Identify which cell holds the provided text, then report its [X, Y] central coordinate. 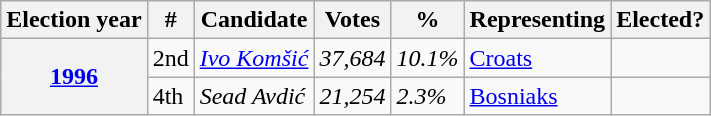
Ivo Komšić [254, 58]
21,254 [352, 96]
10.1% [428, 58]
1996 [74, 77]
% [428, 20]
37,684 [352, 58]
Elected? [660, 20]
# [170, 20]
Croats [538, 58]
Bosniaks [538, 96]
Election year [74, 20]
Candidate [254, 20]
Sead Avdić [254, 96]
4th [170, 96]
Votes [352, 20]
2nd [170, 58]
2.3% [428, 96]
Representing [538, 20]
